Find where the given text appears and provide that cell's center as [x, y] coordinate. 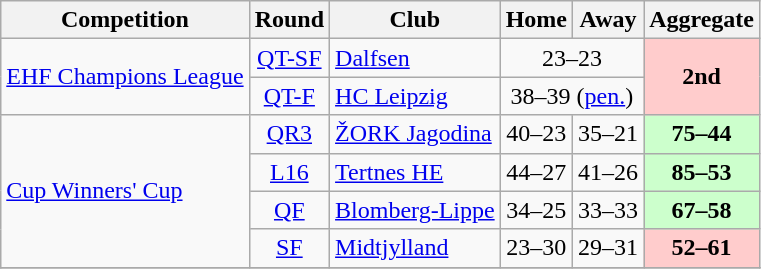
34–25 [536, 210]
Club [416, 20]
29–31 [608, 248]
40–23 [536, 134]
QR3 [289, 134]
QT-F [289, 96]
23–23 [572, 58]
35–21 [608, 134]
EHF Champions League [125, 77]
Away [608, 20]
67–58 [702, 210]
L16 [289, 172]
2nd [702, 77]
Aggregate [702, 20]
41–26 [608, 172]
23–30 [536, 248]
QF [289, 210]
Blomberg-Lippe [416, 210]
52–61 [702, 248]
Dalfsen [416, 58]
44–27 [536, 172]
33–33 [608, 210]
Home [536, 20]
QT-SF [289, 58]
HC Leipzig [416, 96]
38–39 (pen.) [572, 96]
Competition [125, 20]
Tertnes HE [416, 172]
Midtjylland [416, 248]
85–53 [702, 172]
ŽORK Jagodina [416, 134]
SF [289, 248]
Round [289, 20]
Cup Winners' Cup [125, 191]
75–44 [702, 134]
